Pinpoint the cell where the given text exists, returning its (X, Y) midpoint coordinate. 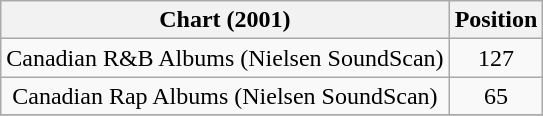
Position (496, 20)
Canadian Rap Albums (Nielsen SoundScan) (225, 96)
Chart (2001) (225, 20)
65 (496, 96)
127 (496, 58)
Canadian R&B Albums (Nielsen SoundScan) (225, 58)
